Extract the (x, y) coordinate from the center of the cell holding the provided text.  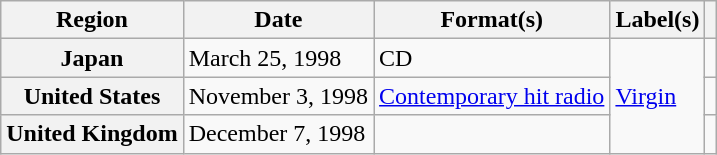
Japan (92, 58)
December 7, 1998 (278, 134)
Date (278, 20)
Contemporary hit radio (492, 96)
Format(s) (492, 20)
November 3, 1998 (278, 96)
United Kingdom (92, 134)
March 25, 1998 (278, 58)
CD (492, 58)
Region (92, 20)
Virgin (658, 96)
Label(s) (658, 20)
United States (92, 96)
